Return the [X, Y] coordinate for the center point of the cell that contains the specified text.  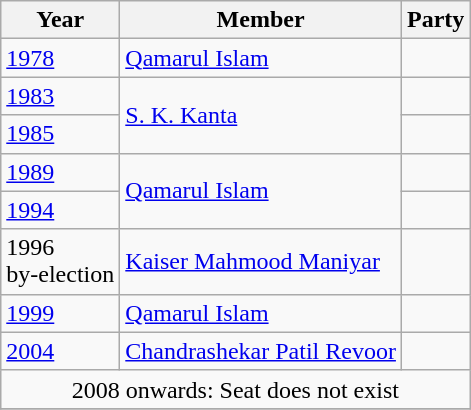
Year [60, 20]
S. K. Kanta [261, 115]
1983 [60, 96]
Member [261, 20]
1994 [60, 210]
1989 [60, 172]
Kaiser Mahmood Maniyar [261, 262]
Chandrashekar Patil Revoor [261, 351]
1985 [60, 134]
1999 [60, 313]
2008 onwards: Seat does not exist [236, 389]
2004 [60, 351]
Party [435, 20]
1978 [60, 58]
1996by-election [60, 262]
